Extract the [X, Y] coordinate from the center of the cell holding the provided text.  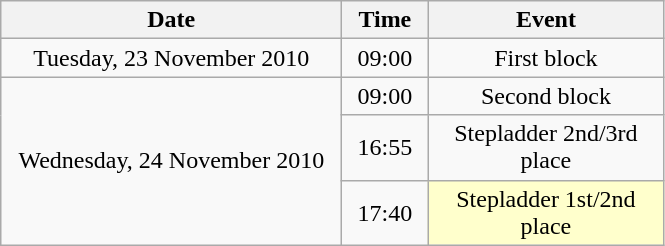
Stepladder 1st/2nd place [546, 212]
Wednesday, 24 November 2010 [172, 161]
Stepladder 2nd/3rd place [546, 148]
Tuesday, 23 November 2010 [172, 58]
17:40 [385, 212]
16:55 [385, 148]
Date [172, 20]
Event [546, 20]
Time [385, 20]
Second block [546, 96]
First block [546, 58]
